Search for the cell housing the specified text and yield its [X, Y] center coordinate. 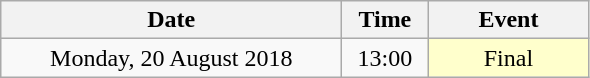
13:00 [385, 58]
Date [172, 20]
Time [385, 20]
Event [508, 20]
Final [508, 58]
Monday, 20 August 2018 [172, 58]
